For the text-containing cell, return its midpoint in [x, y] coordinate format. 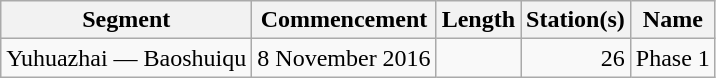
Segment [126, 20]
26 [576, 58]
8 November 2016 [344, 58]
Station(s) [576, 20]
Phase 1 [672, 58]
Length [478, 20]
Commencement [344, 20]
Name [672, 20]
Yuhuazhai — Baoshuiqu [126, 58]
